Return [X, Y] of the center of cell containing provided text 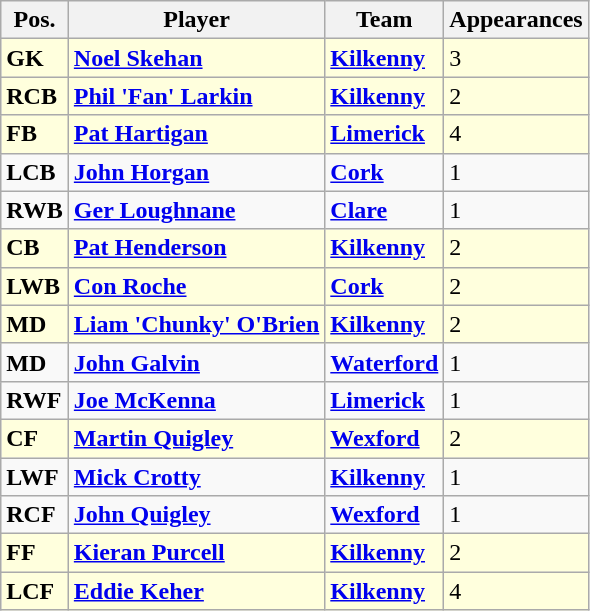
LCB [35, 172]
CB [35, 248]
Phil 'Fan' Larkin [196, 96]
FF [35, 553]
3 [516, 58]
RWB [35, 210]
Appearances [516, 20]
CF [35, 438]
RCF [35, 515]
Waterford [384, 362]
GK [35, 58]
Eddie Keher [196, 591]
Player [196, 20]
FB [35, 134]
Kieran Purcell [196, 553]
Clare [384, 210]
Liam 'Chunky' O'Brien [196, 324]
RCB [35, 96]
John Galvin [196, 362]
Con Roche [196, 286]
Noel Skehan [196, 58]
LWB [35, 286]
John Quigley [196, 515]
LWF [35, 477]
Pos. [35, 20]
Joe McKenna [196, 400]
RWF [35, 400]
Pat Hartigan [196, 134]
John Horgan [196, 172]
Pat Henderson [196, 248]
Martin Quigley [196, 438]
Ger Loughnane [196, 210]
Team [384, 20]
Mick Crotty [196, 477]
LCF [35, 591]
